Output the [X, Y] coordinate of the center of the cell containing the given text.  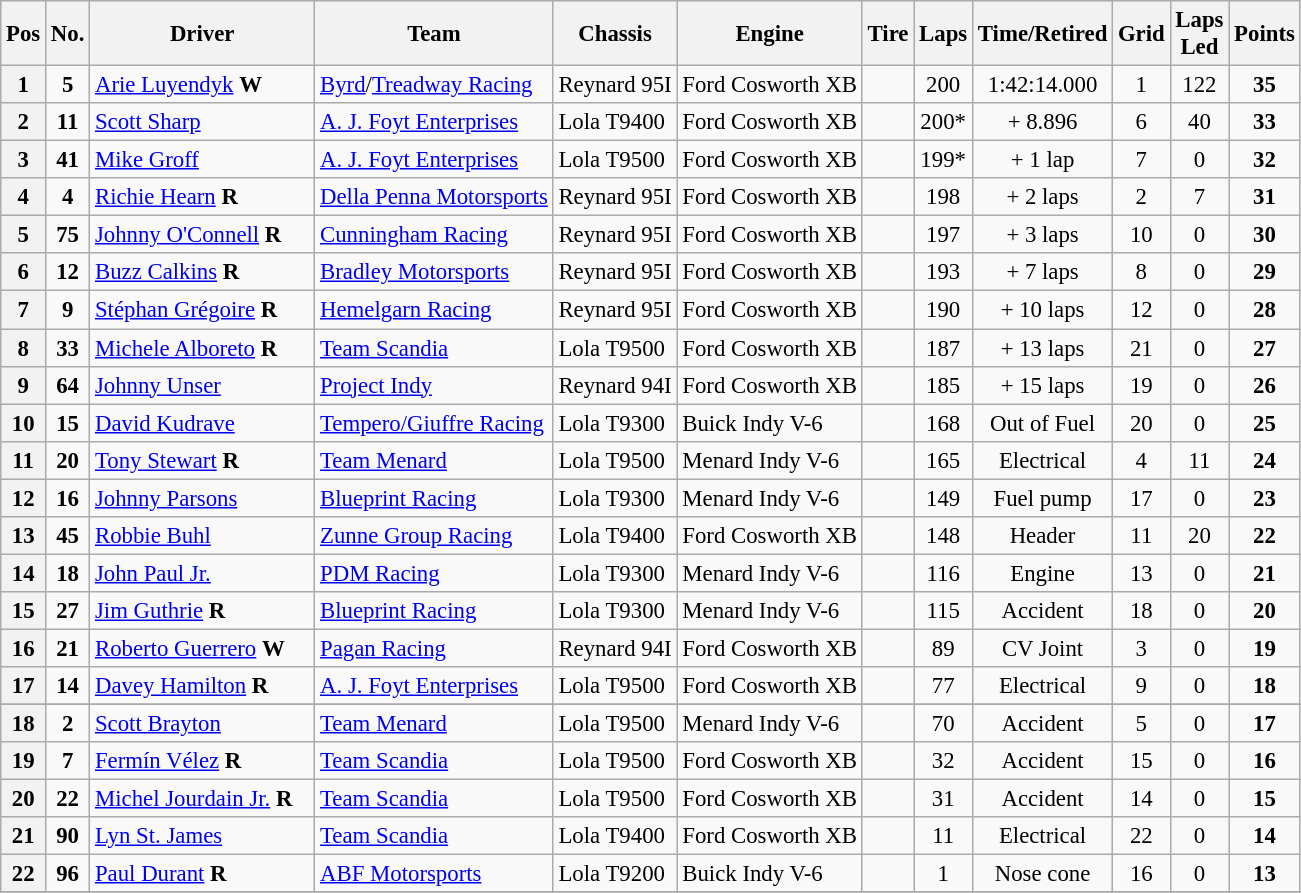
40 [1200, 122]
148 [944, 536]
24 [1264, 460]
No. [68, 34]
Roberto Guerrero W [202, 648]
Robbie Buhl [202, 536]
Project Indy [434, 385]
+ 2 laps [1043, 197]
Cunningham Racing [434, 235]
64 [68, 385]
Points [1264, 34]
149 [944, 498]
Stéphan Grégoire R [202, 310]
Lola T9200 [615, 874]
+ 10 laps [1043, 310]
23 [1264, 498]
Fermín Vélez R [202, 761]
75 [68, 235]
Scott Sharp [202, 122]
Davey Hamilton R [202, 686]
Scott Brayton [202, 724]
187 [944, 348]
70 [944, 724]
96 [68, 874]
28 [1264, 310]
Michele Alboreto R [202, 348]
Lyn St. James [202, 836]
John Paul Jr. [202, 573]
+ 1 lap [1043, 160]
77 [944, 686]
Bradley Motorsports [434, 273]
165 [944, 460]
Tempero/Giuffre Racing [434, 423]
Driver [202, 34]
35 [1264, 85]
200* [944, 122]
26 [1264, 385]
Richie Hearn R [202, 197]
Pagan Racing [434, 648]
Time/Retired [1043, 34]
Della Penna Motorsports [434, 197]
LapsLed [1200, 34]
29 [1264, 273]
Michel Jourdain Jr. R [202, 799]
190 [944, 310]
Pos [24, 34]
30 [1264, 235]
168 [944, 423]
89 [944, 648]
Johnny Unser [202, 385]
Arie Luyendyk W [202, 85]
Johnny Parsons [202, 498]
Jim Guthrie R [202, 611]
Chassis [615, 34]
199* [944, 160]
1:42:14.000 [1043, 85]
CV Joint [1043, 648]
115 [944, 611]
193 [944, 273]
+ 3 laps [1043, 235]
198 [944, 197]
Mike Groff [202, 160]
116 [944, 573]
+ 13 laps [1043, 348]
Team [434, 34]
PDM Racing [434, 573]
197 [944, 235]
185 [944, 385]
Header [1043, 536]
Byrd/Treadway Racing [434, 85]
Fuel pump [1043, 498]
Hemelgarn Racing [434, 310]
ABF Motorsports [434, 874]
45 [68, 536]
+ 7 laps [1043, 273]
Tony Stewart R [202, 460]
Laps [944, 34]
+ 15 laps [1043, 385]
Johnny O'Connell R [202, 235]
Buzz Calkins R [202, 273]
200 [944, 85]
+ 8.896 [1043, 122]
122 [1200, 85]
Out of Fuel [1043, 423]
41 [68, 160]
Nose cone [1043, 874]
Paul Durant R [202, 874]
90 [68, 836]
David Kudrave [202, 423]
Grid [1142, 34]
Tire [888, 34]
Zunne Group Racing [434, 536]
25 [1264, 423]
